From the cell containing the given text, extract its center point as (x, y) coordinate. 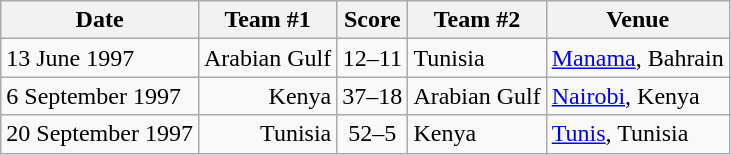
Team #2 (477, 20)
12–11 (372, 58)
Venue (638, 20)
Tunis, Tunisia (638, 134)
52–5 (372, 134)
Score (372, 20)
6 September 1997 (100, 96)
Team #1 (267, 20)
13 June 1997 (100, 58)
Nairobi, Kenya (638, 96)
37–18 (372, 96)
Date (100, 20)
Manama, Bahrain (638, 58)
20 September 1997 (100, 134)
